Search for the cell housing the specified text and yield its (x, y) center coordinate. 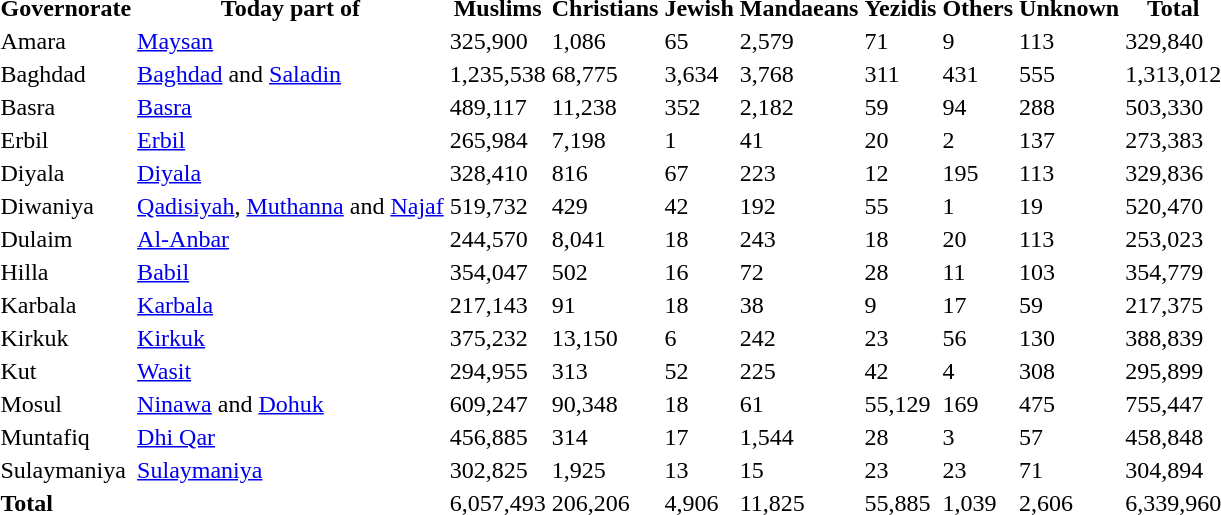
41 (799, 140)
137 (1070, 140)
67 (699, 173)
Dhi Qar (291, 437)
Karbala (291, 305)
1,925 (605, 470)
Maysan (291, 41)
555 (1070, 74)
2,579 (799, 41)
11,238 (605, 107)
475 (1070, 404)
52 (699, 371)
94 (978, 107)
7,198 (605, 140)
72 (799, 272)
502 (605, 272)
90,348 (605, 404)
1,086 (605, 41)
15 (799, 470)
3,634 (699, 74)
313 (605, 371)
16 (699, 272)
217,143 (498, 305)
294,955 (498, 371)
Ninawa and Dohuk (291, 404)
57 (1070, 437)
19 (1070, 206)
609,247 (498, 404)
13 (699, 470)
61 (799, 404)
91 (605, 305)
1,544 (799, 437)
68,775 (605, 74)
816 (605, 173)
Babil (291, 272)
243 (799, 239)
308 (1070, 371)
225 (799, 371)
103 (1070, 272)
375,232 (498, 338)
Kirkuk (291, 338)
12 (900, 173)
302,825 (498, 470)
311 (900, 74)
55,129 (900, 404)
169 (978, 404)
192 (799, 206)
223 (799, 173)
354,047 (498, 272)
13,150 (605, 338)
4 (978, 371)
195 (978, 173)
65 (699, 41)
244,570 (498, 239)
328,410 (498, 173)
55 (900, 206)
1,235,538 (498, 74)
Al-Anbar (291, 239)
325,900 (498, 41)
Diyala (291, 173)
242 (799, 338)
2,182 (799, 107)
Sulaymaniya (291, 470)
489,117 (498, 107)
Baghdad and Saladin (291, 74)
519,732 (498, 206)
56 (978, 338)
38 (799, 305)
Basra (291, 107)
3 (978, 437)
Qadisiyah, Muthanna and Najaf (291, 206)
Wasit (291, 371)
429 (605, 206)
352 (699, 107)
314 (605, 437)
6 (699, 338)
431 (978, 74)
Erbil (291, 140)
288 (1070, 107)
130 (1070, 338)
265,984 (498, 140)
11 (978, 272)
3,768 (799, 74)
456,885 (498, 437)
8,041 (605, 239)
2 (978, 140)
